Identify which cell holds the provided text, then report its [x, y] central coordinate. 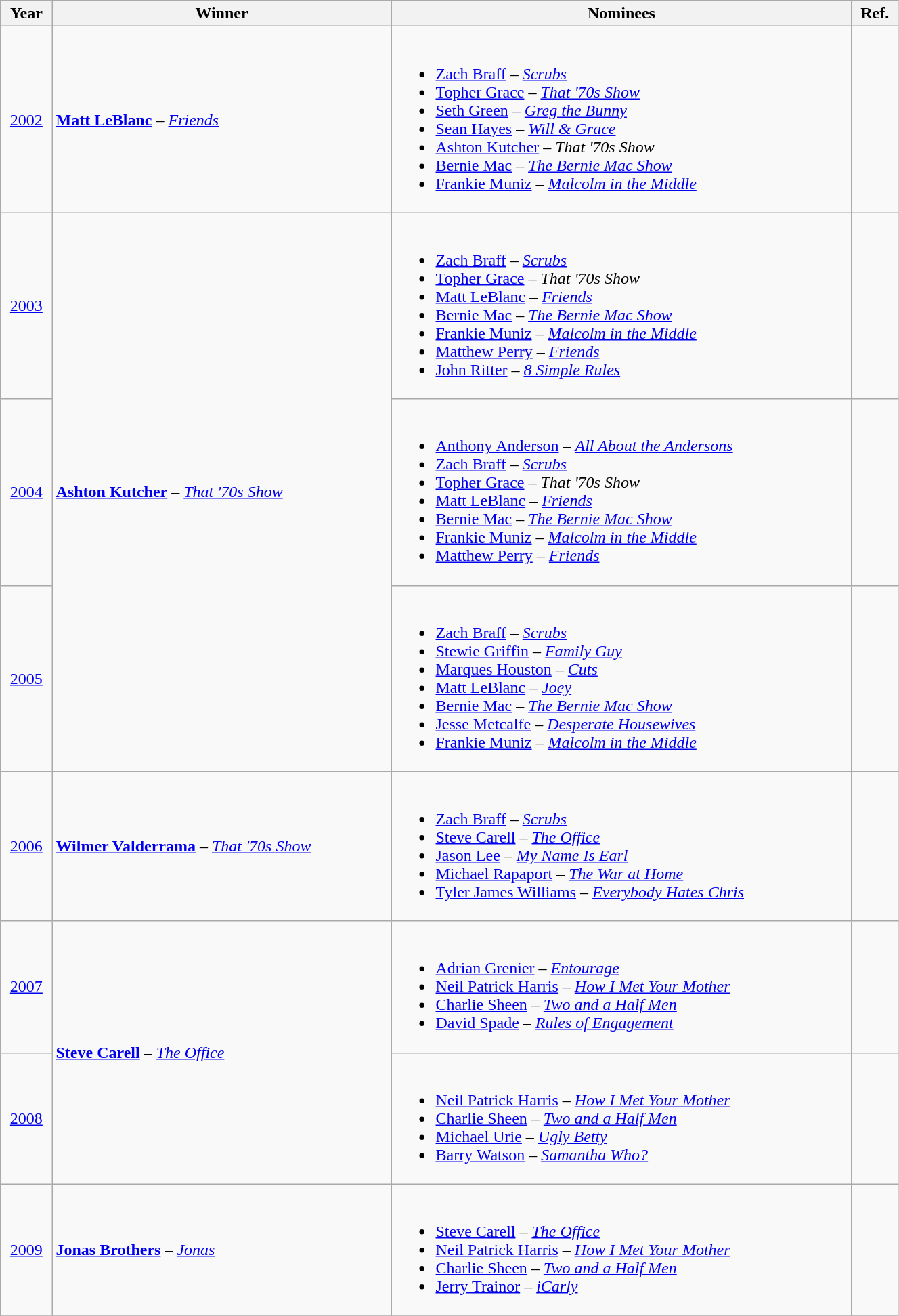
2007 [26, 987]
Adrian Grenier – EntourageNeil Patrick Harris – How I Met Your MotherCharlie Sheen – Two and a Half MenDavid Spade – Rules of Engagement [621, 987]
Ashton Kutcher – That '70s Show [222, 492]
2009 [26, 1250]
Year [26, 14]
2005 [26, 679]
Wilmer Valderrama – That '70s Show [222, 847]
Neil Patrick Harris – How I Met Your MotherCharlie Sheen – Two and a Half MenMichael Urie – Ugly BettyBarry Watson – Samantha Who? [621, 1118]
2003 [26, 306]
Winner [222, 14]
Jonas Brothers – Jonas [222, 1250]
Steve Carell – The OfficeNeil Patrick Harris – How I Met Your MotherCharlie Sheen – Two and a Half MenJerry Trainor – iCarly [621, 1250]
Ref. [875, 14]
2006 [26, 847]
Matt LeBlanc – Friends [222, 119]
2004 [26, 492]
Zach Braff – ScrubsSteve Carell – The OfficeJason Lee – My Name Is EarlMichael Rapaport – The War at HomeTyler James Williams – Everybody Hates Chris [621, 847]
2002 [26, 119]
Nominees [621, 14]
Steve Carell – The Office [222, 1053]
2008 [26, 1118]
